Pinpoint the cell where the given text exists, returning its [X, Y] midpoint coordinate. 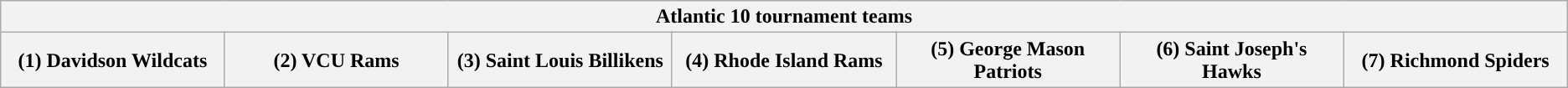
(7) Richmond Spiders [1456, 60]
(1) Davidson Wildcats [112, 60]
Atlantic 10 tournament teams [784, 17]
(4) Rhode Island Rams [784, 60]
(5) George Mason Patriots [1008, 60]
(2) VCU Rams [337, 60]
(3) Saint Louis Billikens [560, 60]
(6) Saint Joseph's Hawks [1231, 60]
